Pinpoint the cell where the given text exists, returning its [X, Y] midpoint coordinate. 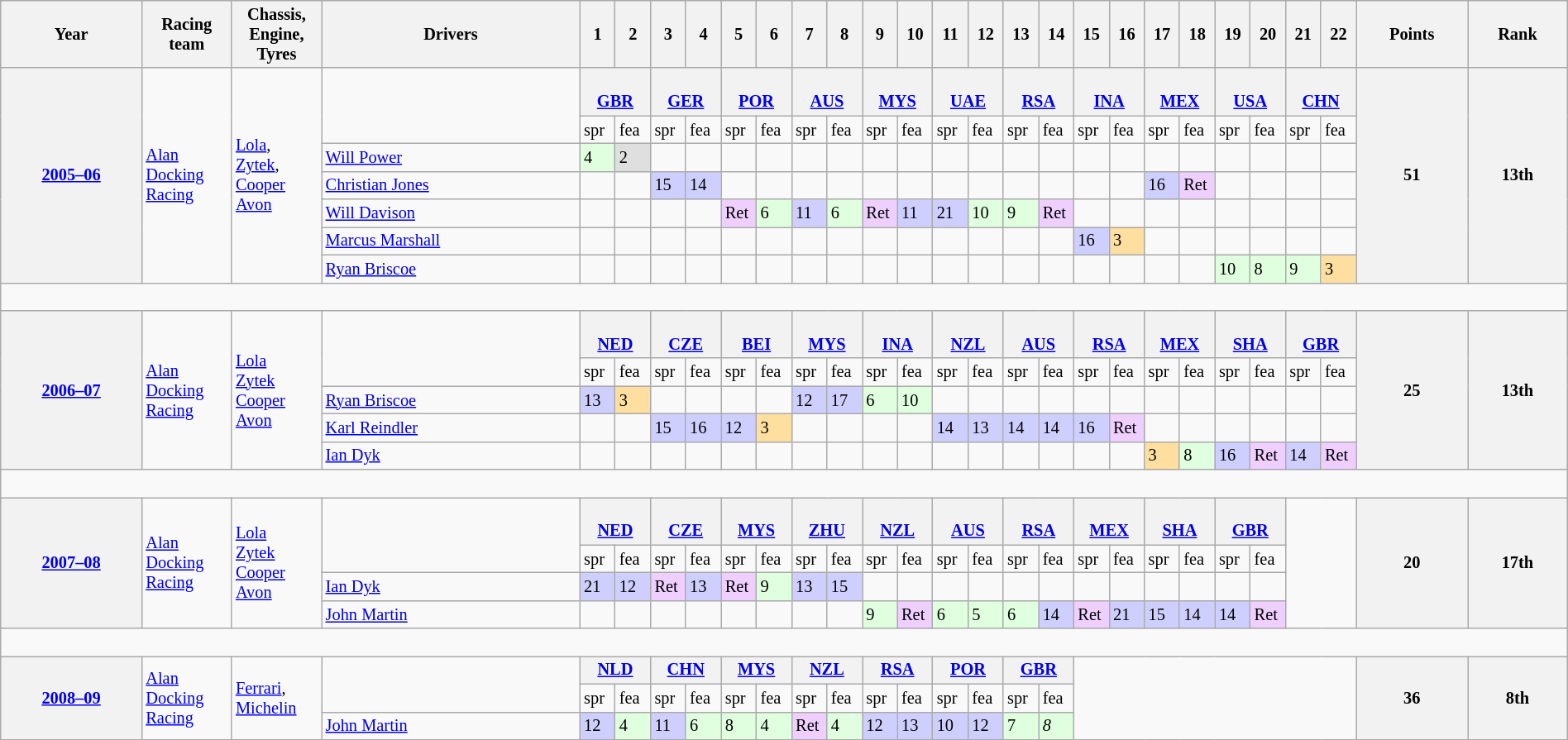
Points [1413, 34]
Drivers [452, 34]
BEI [756, 334]
Ferrari,Michelin [276, 698]
Racingteam [187, 34]
Karl Reindler [452, 427]
17th [1518, 562]
Year [71, 34]
1 [597, 34]
Rank [1518, 34]
2008–09 [71, 698]
Will Power [452, 157]
25 [1413, 389]
Chassis,Engine,Tyres [276, 34]
ZHU [827, 521]
2007–08 [71, 562]
51 [1413, 175]
2006–07 [71, 389]
2005–06 [71, 175]
18 [1198, 34]
22 [1338, 34]
8th [1518, 698]
Lola,Zytek,Cooper Avon [276, 175]
36 [1413, 698]
NLD [615, 670]
GER [686, 92]
Christian Jones [452, 185]
USA [1250, 92]
Will Davison [452, 213]
UAE [968, 92]
19 [1232, 34]
Marcus Marshall [452, 241]
